From the cell containing the given text, extract its center point as [X, Y] coordinate. 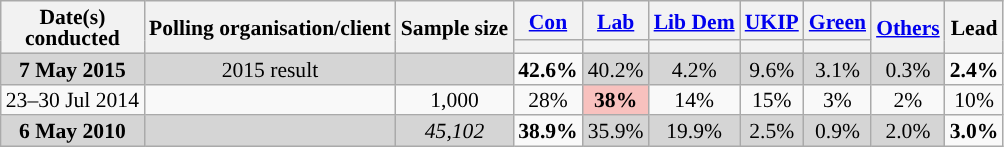
UKIP [772, 20]
38% [616, 100]
Green [838, 20]
1,000 [454, 100]
0.3% [908, 68]
Sample size [454, 27]
Lib Dem [694, 20]
0.9% [838, 132]
15% [772, 100]
Date(s)conducted [72, 27]
28% [548, 100]
45,102 [454, 132]
Lab [616, 20]
3.1% [838, 68]
19.9% [694, 132]
2.4% [974, 68]
40.2% [616, 68]
14% [694, 100]
Others [908, 27]
Lead [974, 27]
42.6% [548, 68]
2.0% [908, 132]
38.9% [548, 132]
4.2% [694, 68]
10% [974, 100]
9.6% [772, 68]
2.5% [772, 132]
Polling organisation/client [270, 27]
3% [838, 100]
7 May 2015 [72, 68]
Con [548, 20]
35.9% [616, 132]
3.0% [974, 132]
2% [908, 100]
23–30 Jul 2014 [72, 100]
2015 result [270, 68]
6 May 2010 [72, 132]
